Detect which cell encompasses the target text, then output its (x, y) center coordinate. 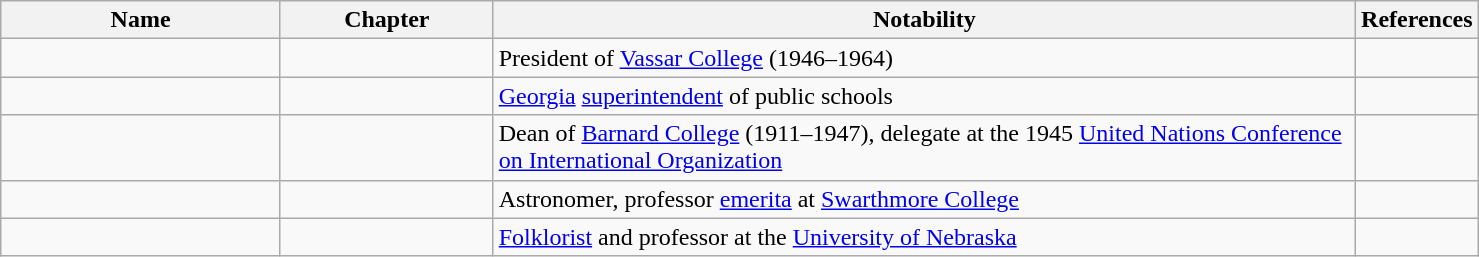
References (1418, 20)
President of Vassar College (1946–1964) (924, 58)
Notability (924, 20)
Folklorist and professor at the University of Nebraska (924, 237)
Astronomer, professor emerita at Swarthmore College (924, 199)
Georgia superintendent of public schools (924, 96)
Chapter (386, 20)
Name (141, 20)
Dean of Barnard College (1911–1947), delegate at the 1945 United Nations Conference on International Organization (924, 148)
